Search for the cell housing the specified text and yield its (X, Y) center coordinate. 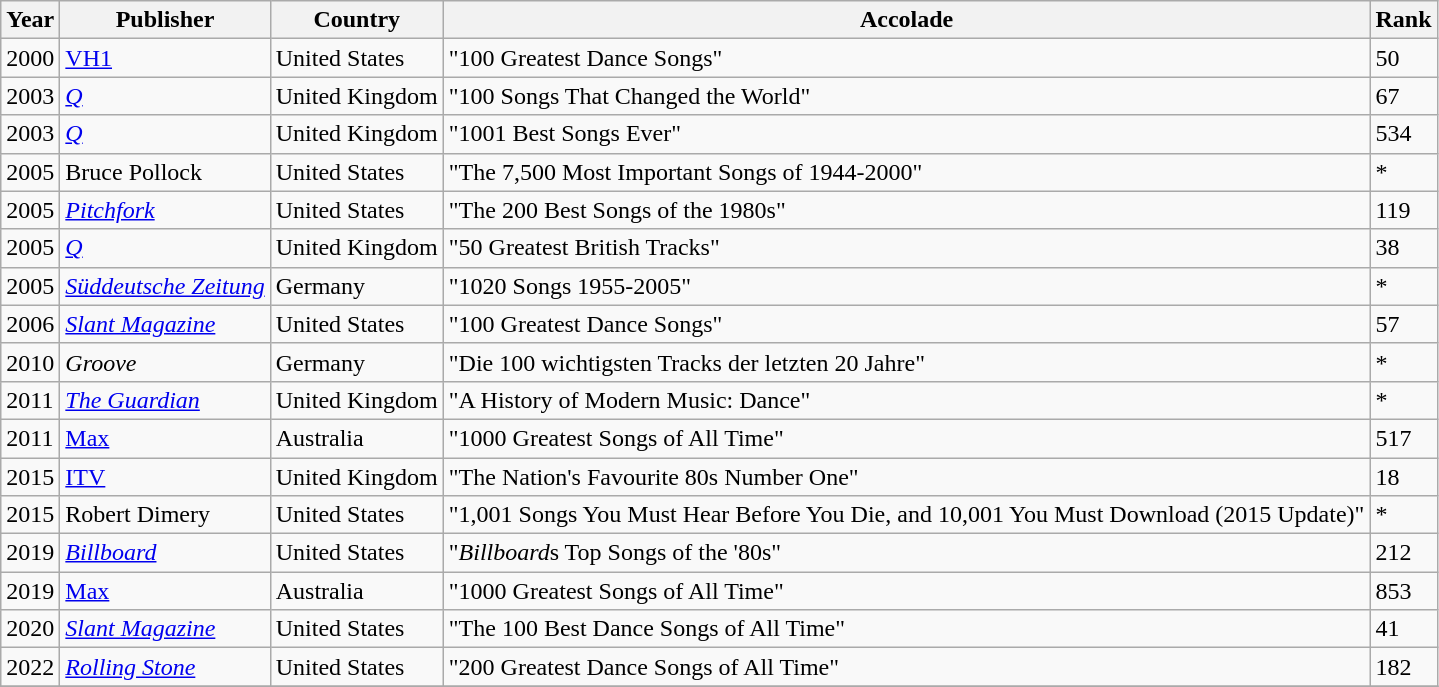
"1,001 Songs You Must Hear Before You Die, and 10,001 You Must Download (2015 Update)" (906, 515)
VH1 (165, 58)
119 (1404, 210)
The Guardian (165, 400)
41 (1404, 629)
"100 Songs That Changed the World" (906, 96)
"Billboards Top Songs of the '80s" (906, 553)
"1020 Songs 1955-2005" (906, 286)
"The 200 Best Songs of the 1980s" (906, 210)
18 (1404, 477)
Süddeutsche Zeitung (165, 286)
"Die 100 wichtigsten Tracks der letzten 20 Jahre" (906, 362)
Country (356, 20)
Billboard (165, 553)
2022 (30, 667)
"50 Greatest British Tracks" (906, 248)
Robert Dimery (165, 515)
2010 (30, 362)
2000 (30, 58)
ITV (165, 477)
67 (1404, 96)
"A History of Modern Music: Dance" (906, 400)
"200 Greatest Dance Songs of All Time" (906, 667)
"1001 Best Songs Ever" (906, 134)
50 (1404, 58)
Year (30, 20)
Pitchfork (165, 210)
"The 100 Best Dance Songs of All Time" (906, 629)
38 (1404, 248)
Groove (165, 362)
57 (1404, 324)
2020 (30, 629)
Bruce Pollock (165, 172)
2006 (30, 324)
"The 7,500 Most Important Songs of 1944-2000" (906, 172)
Publisher (165, 20)
212 (1404, 553)
Rank (1404, 20)
Accolade (906, 20)
534 (1404, 134)
Rolling Stone (165, 667)
853 (1404, 591)
517 (1404, 438)
"The Nation's Favourite 80s Number One" (906, 477)
182 (1404, 667)
